Detect which cell encompasses the target text, then output its [x, y] center coordinate. 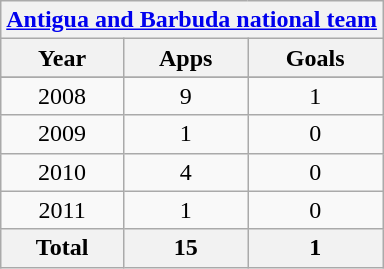
2011 [62, 210]
15 [185, 248]
4 [185, 172]
2008 [62, 96]
Goals [316, 58]
2010 [62, 172]
9 [185, 96]
Total [62, 248]
2009 [62, 134]
Year [62, 58]
Apps [185, 58]
Antigua and Barbuda national team [192, 20]
